Search for the cell housing the specified text and yield its (X, Y) center coordinate. 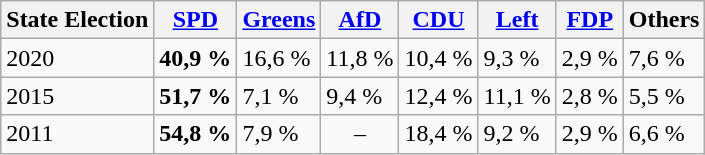
5,5 % (664, 96)
2,8 % (590, 96)
7,9 % (279, 134)
10,4 % (438, 58)
6,6 % (664, 134)
2015 (78, 96)
51,7 % (196, 96)
11,8 % (360, 58)
16,6 % (279, 58)
Left (517, 20)
7,1 % (279, 96)
12,4 % (438, 96)
SPD (196, 20)
54,8 % (196, 134)
9,4 % (360, 96)
Others (664, 20)
2011 (78, 134)
9,3 % (517, 58)
FDP (590, 20)
18,4 % (438, 134)
State Election (78, 20)
7,6 % (664, 58)
9,2 % (517, 134)
AfD (360, 20)
11,1 % (517, 96)
40,9 % (196, 58)
CDU (438, 20)
2020 (78, 58)
Greens (279, 20)
– (360, 134)
